Detect which cell encompasses the target text, then output its (X, Y) center coordinate. 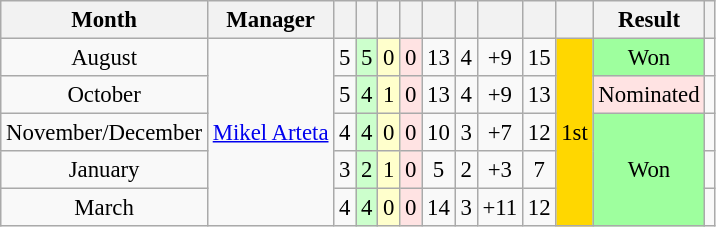
15 (538, 58)
March (104, 208)
14 (438, 208)
Mikel Arteta (270, 133)
+11 (500, 208)
Nominated (649, 95)
Result (649, 20)
January (104, 170)
October (104, 95)
1st (574, 133)
November/December (104, 133)
Manager (270, 20)
+7 (500, 133)
7 (538, 170)
August (104, 58)
+3 (500, 170)
Month (104, 20)
10 (438, 133)
